Return (x, y) of the center of cell containing provided text 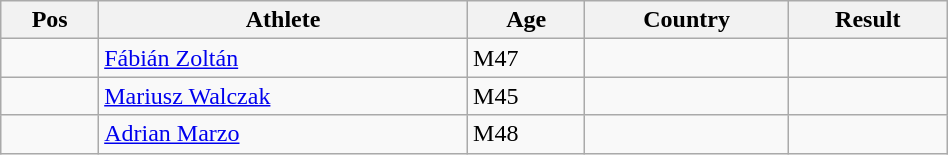
Adrian Marzo (284, 134)
M47 (526, 58)
M45 (526, 96)
Result (868, 20)
Fábián Zoltán (284, 58)
Mariusz Walczak (284, 96)
Athlete (284, 20)
Country (686, 20)
Pos (50, 20)
Age (526, 20)
M48 (526, 134)
